Search for the cell housing the specified text and yield its [x, y] center coordinate. 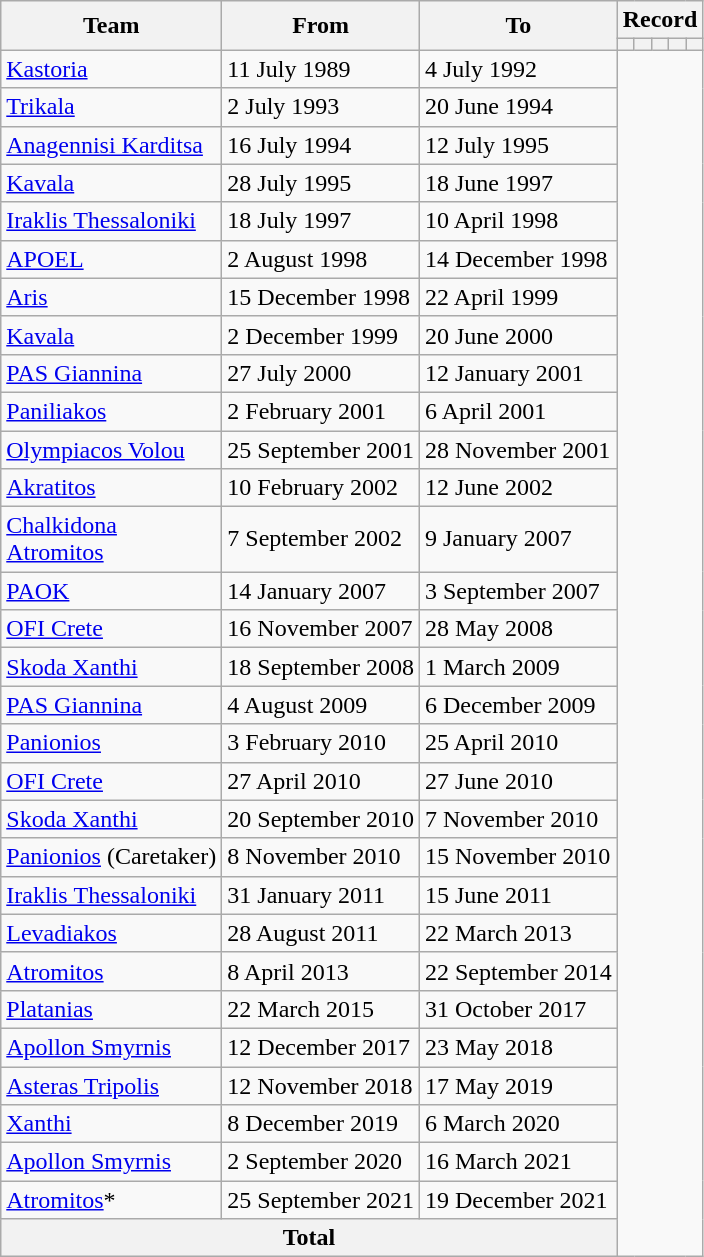
Total [309, 1238]
22 April 1999 [518, 297]
25 April 2010 [518, 743]
3 September 2007 [518, 591]
Paniliakos [112, 411]
12 Νοvember 2018 [321, 1085]
16 November 2007 [321, 629]
Iraklis Τhessaloniki [112, 895]
8 April 2013 [321, 971]
28 November 2001 [518, 449]
28 August 2011 [321, 933]
14 January 2007 [321, 591]
31 January 2011 [321, 895]
2 July 1993 [321, 107]
Platanias [112, 1009]
3 February 2010 [321, 743]
15 December 1998 [321, 297]
From [321, 26]
Levadiakos [112, 933]
2 December 1999 [321, 335]
Iraklis Thessaloniki [112, 221]
Asteras Tripolis [112, 1085]
14 December 1998 [518, 259]
31 October 2017 [518, 1009]
Aris [112, 297]
Xanthi [112, 1124]
7 September 2002 [321, 540]
16 July 1994 [321, 145]
Akratitos [112, 488]
9 January 2007 [518, 540]
Olympiacos Volou [112, 449]
12 July 1995 [518, 145]
11 July 1989 [321, 69]
10 February 2002 [321, 488]
23 May 2018 [518, 1047]
Panionios (Caretaker) [112, 857]
6 December 2009 [518, 705]
APOEL [112, 259]
8 November 2010 [321, 857]
28 July 1995 [321, 183]
15 June 2011 [518, 895]
Anagennisi Karditsa [112, 145]
10 April 1998 [518, 221]
2 September 2020 [321, 1162]
27 April 2010 [321, 781]
6 March 2020 [518, 1124]
8 December 2019 [321, 1124]
22 March 2015 [321, 1009]
1 March 2009 [518, 667]
20 September 2010 [321, 819]
7 November 2010 [518, 819]
2 February 2001 [321, 411]
Atromitos [112, 971]
20 June 2000 [518, 335]
2 August 1998 [321, 259]
Kastoria [112, 69]
27 July 2000 [321, 373]
Record [660, 20]
18 June 1997 [518, 183]
6 April 2001 [518, 411]
12 January 2001 [518, 373]
27 June 2010 [518, 781]
12 December 2017 [321, 1047]
19 December 2021 [518, 1200]
18 September 2008 [321, 667]
Team [112, 26]
16 March 2021 [518, 1162]
20 June 1994 [518, 107]
4 August 2009 [321, 705]
PAOK [112, 591]
Atromitos* [112, 1200]
12 June 2002 [518, 488]
22 September 2014 [518, 971]
15 November 2010 [518, 857]
To [518, 26]
25 September 2001 [321, 449]
22 March 2013 [518, 933]
Panionios [112, 743]
28 May 2008 [518, 629]
Trikala [112, 107]
25 September 2021 [321, 1200]
17 May 2019 [518, 1085]
ChalkidonaAtromitos [112, 540]
18 July 1997 [321, 221]
4 July 1992 [518, 69]
